Determine the (X, Y) coordinate at the center of the cell enclosing the given text.  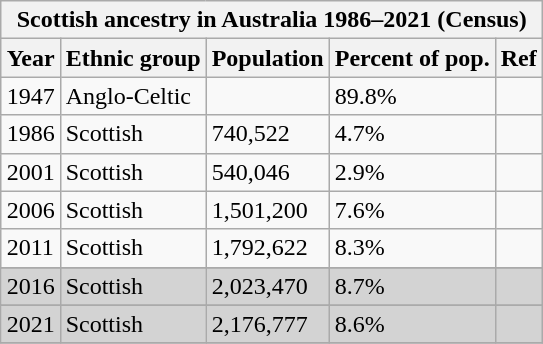
Scottish ancestry in Australia 1986–2021 (Census) (272, 20)
8.6% (412, 324)
2,023,470 (268, 286)
Percent of pop. (412, 58)
8.3% (412, 248)
1986 (30, 134)
540,046 (268, 172)
Ref (518, 58)
2011 (30, 248)
Population (268, 58)
89.8% (412, 96)
2,176,777 (268, 324)
2.9% (412, 172)
2021 (30, 324)
2016 (30, 286)
4.7% (412, 134)
740,522 (268, 134)
1,792,622 (268, 248)
Anglo-Celtic (133, 96)
1947 (30, 96)
Year (30, 58)
2006 (30, 210)
1,501,200 (268, 210)
2001 (30, 172)
7.6% (412, 210)
Ethnic group (133, 58)
8.7% (412, 286)
